Output the (x, y) coordinate of the center of the cell containing the given text.  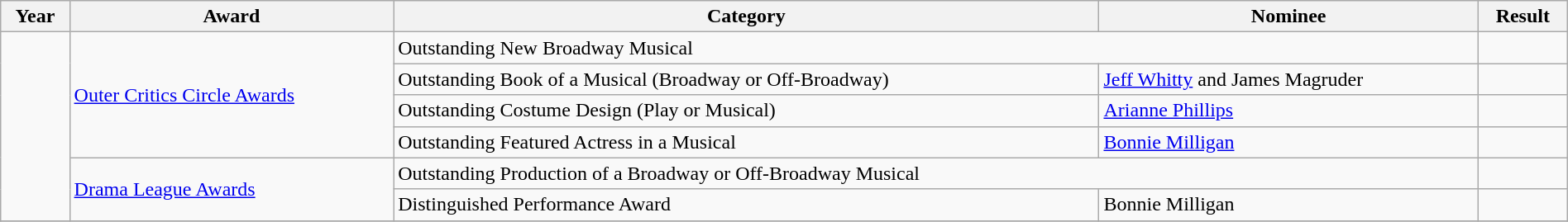
Outstanding Featured Actress in a Musical (746, 142)
Outstanding Book of a Musical (Broadway or Off-Broadway) (746, 79)
Distinguished Performance Award (746, 205)
Arianne Phillips (1288, 111)
Award (232, 17)
Nominee (1288, 17)
Result (1523, 17)
Drama League Awards (232, 189)
Outstanding New Broadway Musical (936, 48)
Jeff Whitty and James Magruder (1288, 79)
Outstanding Costume Design (Play or Musical) (746, 111)
Outer Critics Circle Awards (232, 95)
Year (35, 17)
Category (746, 17)
Outstanding Production of a Broadway or Off-Broadway Musical (936, 173)
